Extract the (x, y) coordinate from the center of the cell holding the provided text.  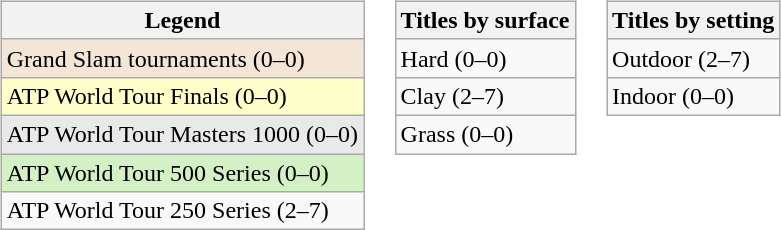
Grand Slam tournaments (0–0) (182, 58)
Outdoor (2–7) (694, 58)
ATP World Tour Masters 1000 (0–0) (182, 134)
ATP World Tour 500 Series (0–0) (182, 173)
ATP World Tour 250 Series (2–7) (182, 211)
Grass (0–0) (485, 134)
Hard (0–0) (485, 58)
Titles by surface (485, 20)
ATP World Tour Finals (0–0) (182, 96)
Legend (182, 20)
Clay (2–7) (485, 96)
Indoor (0–0) (694, 96)
Titles by setting (694, 20)
